Search for the cell housing the specified text and yield its (x, y) center coordinate. 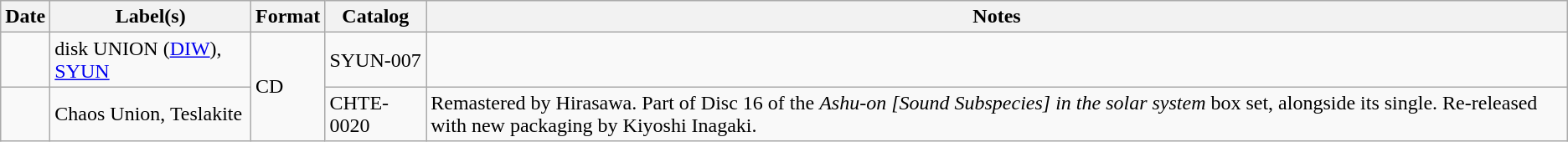
disk UNION (DIW), SYUN (151, 60)
CD (287, 87)
Chaos Union, Teslakite (151, 114)
CHTE-0020 (375, 114)
SYUN-007 (375, 60)
Format (287, 17)
Notes (997, 17)
Catalog (375, 17)
Date (25, 17)
Label(s) (151, 17)
